Return the [x, y] coordinate for the center point of the cell that contains the specified text.  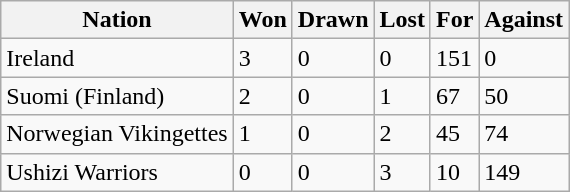
Nation [117, 20]
10 [454, 172]
149 [524, 172]
Won [262, 20]
151 [454, 58]
For [454, 20]
50 [524, 96]
Lost [402, 20]
67 [454, 96]
Ireland [117, 58]
Against [524, 20]
Ushizi Warriors [117, 172]
45 [454, 134]
74 [524, 134]
Suomi (Finland) [117, 96]
Norwegian Vikingettes [117, 134]
Drawn [333, 20]
